Provide the (X, Y) coordinate of the cell's center where the given text is located.  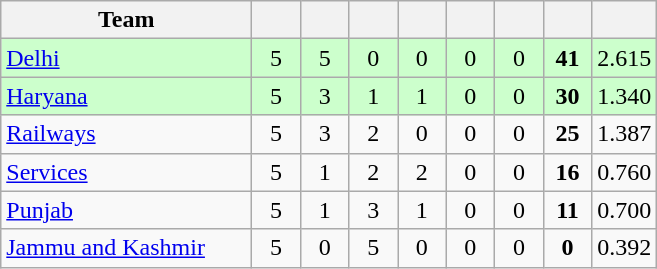
30 (568, 96)
0.700 (624, 210)
0.760 (624, 172)
11 (568, 210)
Punjab (126, 210)
0.392 (624, 248)
Delhi (126, 58)
2.615 (624, 58)
Jammu and Kashmir (126, 248)
1.340 (624, 96)
41 (568, 58)
Services (126, 172)
Haryana (126, 96)
Team (126, 20)
25 (568, 134)
Railways (126, 134)
1.387 (624, 134)
16 (568, 172)
